Capture the cell that displays the provided text and extract its (x, y) central coordinate. 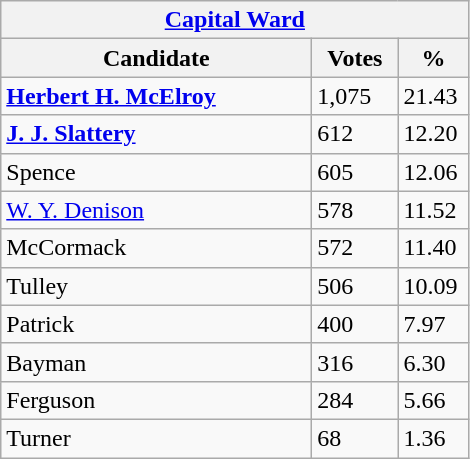
400 (355, 324)
7.97 (434, 324)
Spence (156, 172)
5.66 (434, 400)
506 (355, 286)
J. J. Slattery (156, 134)
12.20 (434, 134)
316 (355, 362)
21.43 (434, 96)
1.36 (434, 438)
11.52 (434, 210)
Herbert H. McElroy (156, 96)
Tulley (156, 286)
Votes (355, 58)
W. Y. Denison (156, 210)
578 (355, 210)
605 (355, 172)
12.06 (434, 172)
Capital Ward (235, 20)
McCormack (156, 248)
10.09 (434, 286)
572 (355, 248)
Candidate (156, 58)
% (434, 58)
Bayman (156, 362)
Turner (156, 438)
Ferguson (156, 400)
284 (355, 400)
6.30 (434, 362)
1,075 (355, 96)
Patrick (156, 324)
11.40 (434, 248)
68 (355, 438)
612 (355, 134)
